Scan for the cell matching the given text and deliver its (x, y) coordinate at center. 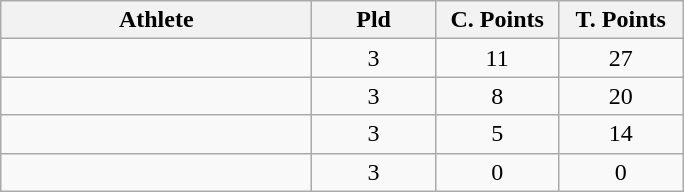
8 (497, 96)
14 (621, 134)
20 (621, 96)
C. Points (497, 20)
Pld (374, 20)
T. Points (621, 20)
11 (497, 58)
5 (497, 134)
27 (621, 58)
Athlete (156, 20)
